Provide the [X, Y] coordinate of the cell's center where the given text is located.  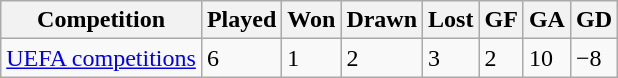
Drawn [382, 20]
3 [451, 58]
Won [312, 20]
GD [594, 20]
1 [312, 58]
Competition [102, 20]
6 [241, 58]
Played [241, 20]
GA [546, 20]
Lost [451, 20]
GF [501, 20]
UEFA competitions [102, 58]
10 [546, 58]
−8 [594, 58]
